Output the [x, y] coordinate of the center of the cell containing the given text.  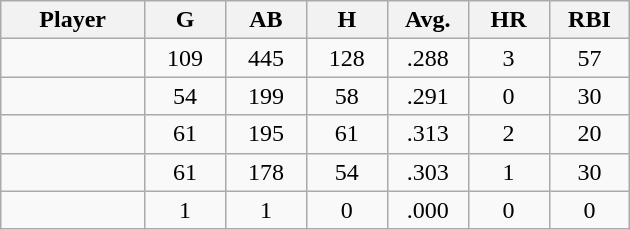
.313 [428, 134]
57 [590, 58]
.291 [428, 96]
Avg. [428, 20]
G [186, 20]
.000 [428, 210]
109 [186, 58]
20 [590, 134]
2 [508, 134]
AB [266, 20]
H [346, 20]
RBI [590, 20]
195 [266, 134]
58 [346, 96]
Player [73, 20]
HR [508, 20]
178 [266, 172]
128 [346, 58]
199 [266, 96]
.303 [428, 172]
445 [266, 58]
3 [508, 58]
.288 [428, 58]
